Capture the cell that displays the provided text and extract its [x, y] central coordinate. 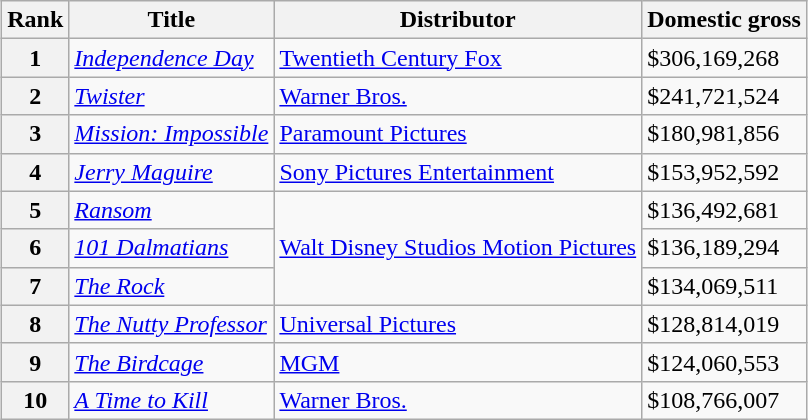
3 [36, 134]
7 [36, 286]
Title [172, 20]
The Birdcage [172, 362]
A Time to Kill [172, 400]
9 [36, 362]
2 [36, 96]
$153,952,592 [724, 172]
$180,981,856 [724, 134]
Universal Pictures [458, 324]
Rank [36, 20]
$124,060,553 [724, 362]
8 [36, 324]
Independence Day [172, 58]
$136,492,681 [724, 210]
10 [36, 400]
4 [36, 172]
Sony Pictures Entertainment [458, 172]
Domestic gross [724, 20]
Twentieth Century Fox [458, 58]
5 [36, 210]
Paramount Pictures [458, 134]
$306,169,268 [724, 58]
The Nutty Professor [172, 324]
$241,721,524 [724, 96]
$136,189,294 [724, 248]
$128,814,019 [724, 324]
Walt Disney Studios Motion Pictures [458, 248]
MGM [458, 362]
Mission: Impossible [172, 134]
6 [36, 248]
1 [36, 58]
$134,069,511 [724, 286]
Jerry Maguire [172, 172]
Ransom [172, 210]
Distributor [458, 20]
101 Dalmatians [172, 248]
$108,766,007 [724, 400]
Twister [172, 96]
The Rock [172, 286]
